Scan for the cell matching the given text and deliver its [X, Y] coordinate at center. 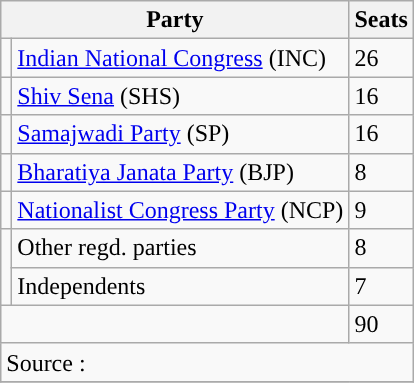
26 [381, 58]
Nationalist Congress Party (NCP) [180, 210]
Seats [381, 20]
Bharatiya Janata Party (BJP) [180, 172]
Samajwadi Party (SP) [180, 134]
Indian National Congress (INC) [180, 58]
Shiv Sena (SHS) [180, 96]
Independents [180, 286]
7 [381, 286]
Party [175, 20]
90 [381, 324]
Source : [208, 362]
Other regd. parties [180, 248]
9 [381, 210]
